Capture the cell that displays the provided text and extract its (x, y) central coordinate. 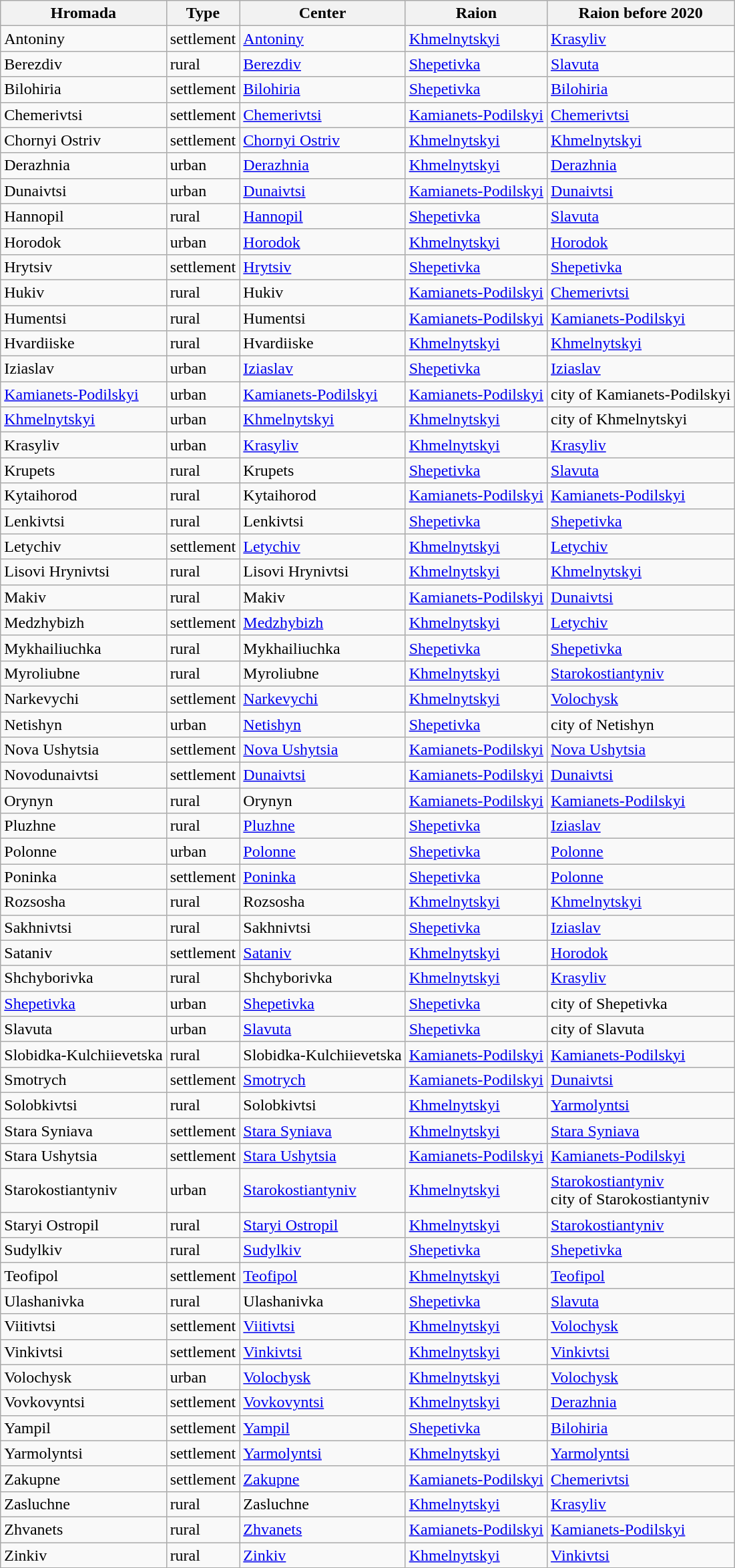
Type (203, 13)
Center (322, 13)
city of Shepetivka (641, 1004)
Raion (476, 13)
Hromada (83, 13)
city of Slavuta (641, 1029)
Novodunaivtsi (83, 775)
city of Kamianets-Podilskyi (641, 394)
city of Khmelnytskyi (641, 420)
Raion before 2020 (641, 13)
Starokostiantyniv city of Starokostiantyniv (641, 1190)
city of Netishyn (641, 724)
